Determine the [x, y] coordinate at the center of the cell enclosing the given text.  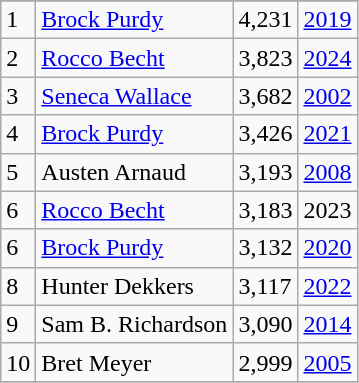
3,132 [266, 248]
Seneca Wallace [134, 96]
3,823 [266, 58]
2002 [328, 96]
1 [18, 20]
Sam B. Richardson [134, 324]
3,183 [266, 210]
4 [18, 134]
4,231 [266, 20]
2022 [328, 286]
2 [18, 58]
Austen Arnaud [134, 172]
2024 [328, 58]
3,117 [266, 286]
3,682 [266, 96]
3,426 [266, 134]
2020 [328, 248]
Bret Meyer [134, 362]
Hunter Dekkers [134, 286]
2,999 [266, 362]
2021 [328, 134]
2005 [328, 362]
2019 [328, 20]
2023 [328, 210]
3,193 [266, 172]
2014 [328, 324]
10 [18, 362]
3 [18, 96]
5 [18, 172]
3,090 [266, 324]
8 [18, 286]
9 [18, 324]
2008 [328, 172]
